Identify which cell holds the provided text, then report its (X, Y) central coordinate. 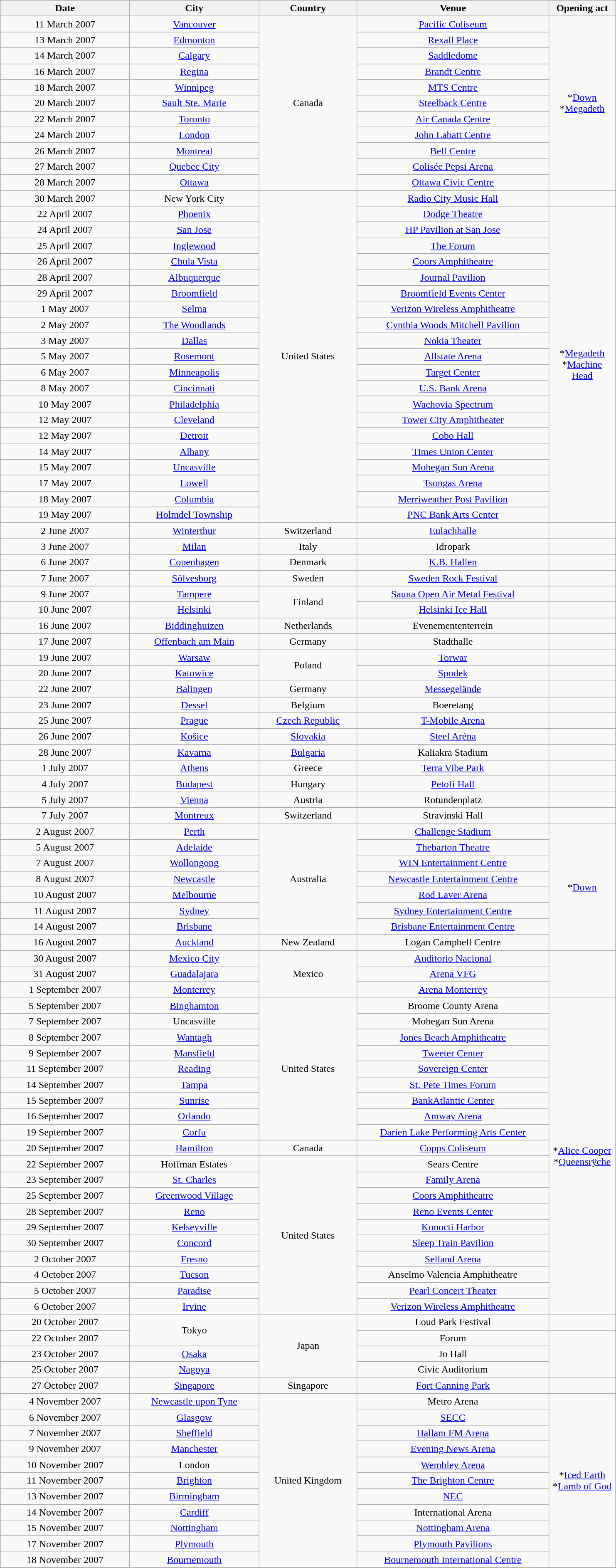
K.B. Hallen (453, 562)
Cleveland (195, 420)
20 September 2007 (65, 1148)
Target Center (453, 372)
6 October 2007 (65, 1306)
Regina (195, 72)
Bulgaria (308, 752)
Lowell (195, 483)
Sauna Open Air Metal Festival (453, 594)
Hamilton (195, 1148)
Selland Arena (453, 1259)
13 November 2007 (65, 1496)
Slovakia (308, 737)
22 April 2007 (65, 214)
Nottingham (195, 1528)
Winterthur (195, 531)
10 June 2007 (65, 610)
13 March 2007 (65, 40)
29 September 2007 (65, 1227)
Broome County Arena (453, 1006)
Guadalajara (195, 974)
2 August 2007 (65, 831)
Messegelände (453, 689)
Biddinghuizen (195, 626)
16 September 2007 (65, 1116)
Kavarna (195, 752)
25 June 2007 (65, 721)
Sydney (195, 910)
Brandt Centre (453, 72)
17 May 2007 (65, 483)
Bell Centre (453, 151)
San Jose (195, 230)
23 June 2007 (65, 705)
Cynthia Woods Mitchell Pavilion (453, 325)
Konocti Harbor (453, 1227)
Irvine (195, 1306)
Hoffman Estates (195, 1164)
2 May 2007 (65, 325)
Wembley Arena (453, 1464)
Boeretang (453, 705)
Jones Beach Amphitheatre (453, 1037)
Selma (195, 309)
Minneapolis (195, 372)
Czech Republic (308, 721)
Newcastle upon Tyne (195, 1401)
Austria (308, 800)
Tokyo (195, 1330)
SECC (453, 1417)
Dodge Theatre (453, 214)
17 June 2007 (65, 641)
Auditorio Nacional (453, 958)
Civic Auditorium (453, 1370)
Hallam FM Arena (453, 1433)
7 September 2007 (65, 1021)
Holmdel Township (195, 515)
Poland (308, 665)
16 June 2007 (65, 626)
6 June 2007 (65, 562)
11 March 2007 (65, 24)
18 March 2007 (65, 87)
28 June 2007 (65, 752)
28 April 2007 (65, 277)
BankAtlantic Center (453, 1101)
Greece (308, 768)
28 March 2007 (65, 182)
New York City (195, 198)
Vienna (195, 800)
Kaliakra Stadium (453, 752)
30 September 2007 (65, 1243)
25 April 2007 (65, 246)
Sweden (308, 578)
Milan (195, 547)
Thebarton Theatre (453, 847)
Brisbane Entertainment Centre (453, 926)
Finland (308, 602)
10 August 2007 (65, 895)
10 May 2007 (65, 404)
Columbia (195, 499)
Torwar (453, 657)
Sunrise (195, 1101)
24 April 2007 (65, 230)
Detroit (195, 435)
Ottawa Civic Centre (453, 182)
U.S. Bank Arena (453, 388)
Petofi Hall (453, 784)
4 October 2007 (65, 1275)
22 September 2007 (65, 1164)
*Alice Cooper*Queensrÿche (582, 1156)
Saddledome (453, 56)
Albuquerque (195, 277)
5 September 2007 (65, 1006)
14 November 2007 (65, 1512)
8 August 2007 (65, 879)
Forum (453, 1338)
*Down (582, 887)
Stravinski Hall (453, 816)
Evenemententerrein (453, 626)
Balingen (195, 689)
Nagoya (195, 1370)
19 June 2007 (65, 657)
25 September 2007 (65, 1195)
Budapest (195, 784)
Times Union Center (453, 451)
26 March 2007 (65, 151)
Amway Arena (453, 1116)
10 November 2007 (65, 1464)
6 May 2007 (65, 372)
Albany (195, 451)
Country (308, 8)
Greenwood Village (195, 1195)
Tweeter Center (453, 1053)
Jo Hall (453, 1354)
Eulachhalle (453, 531)
*Iced Earth*Lamb of God (582, 1481)
WIN Entertainment Centre (453, 863)
22 October 2007 (65, 1338)
5 May 2007 (65, 356)
5 August 2007 (65, 847)
Montreux (195, 816)
30 March 2007 (65, 198)
Anselmo Valencia Amphitheatre (453, 1275)
Birmingham (195, 1496)
3 May 2007 (65, 341)
Japan (308, 1346)
26 June 2007 (65, 737)
Brighton (195, 1481)
Reno (195, 1212)
Denmark (308, 562)
Belgium (308, 705)
Paradise (195, 1291)
Sölvesborg (195, 578)
Plymouth (195, 1544)
Spodek (453, 673)
Athens (195, 768)
Nottingham Arena (453, 1528)
Date (65, 8)
20 October 2007 (65, 1322)
Toronto (195, 119)
4 July 2007 (65, 784)
18 May 2007 (65, 499)
New Zealand (308, 942)
Loud Park Festival (453, 1322)
St. Pete Times Forum (453, 1085)
Sault Ste. Marie (195, 103)
City (195, 8)
Tampere (195, 594)
Košice (195, 737)
Venue (453, 8)
Perth (195, 831)
Merriweather Post Pavilion (453, 499)
Mexico (308, 974)
Wachovia Spectrum (453, 404)
The Brighton Centre (453, 1481)
Darien Lake Performing Arts Center (453, 1132)
The Woodlands (195, 325)
22 June 2007 (65, 689)
1 September 2007 (65, 990)
Steel Aréna (453, 737)
Montreal (195, 151)
23 October 2007 (65, 1354)
Offenbach am Main (195, 641)
St. Charles (195, 1180)
Warsaw (195, 657)
Opening act (582, 8)
Ottawa (195, 182)
Cardiff (195, 1512)
25 October 2007 (65, 1370)
Air Canada Centre (453, 119)
Reno Events Center (453, 1212)
2 June 2007 (65, 531)
MTS Centre (453, 87)
29 April 2007 (65, 293)
Cobo Hall (453, 435)
Edmonton (195, 40)
27 March 2007 (65, 166)
7 November 2007 (65, 1433)
Rod Laver Arena (453, 895)
Prague (195, 721)
Cincinnati (195, 388)
Binghamton (195, 1006)
6 November 2007 (65, 1417)
8 September 2007 (65, 1037)
Stadthalle (453, 641)
22 March 2007 (65, 119)
Terra Vibe Park (453, 768)
5 July 2007 (65, 800)
Wantagh (195, 1037)
27 October 2007 (65, 1385)
9 June 2007 (65, 594)
24 March 2007 (65, 135)
Australia (308, 879)
18 November 2007 (65, 1560)
Hungary (308, 784)
Osaka (195, 1354)
Wollongong (195, 863)
Sheffield (195, 1433)
17 November 2007 (65, 1544)
Katowice (195, 673)
Bournemouth International Centre (453, 1560)
Inglewood (195, 246)
Rosemont (195, 356)
Radio City Music Hall (453, 198)
Copenhagen (195, 562)
United Kingdom (308, 1481)
Allstate Arena (453, 356)
14 March 2007 (65, 56)
Family Arena (453, 1180)
John Labatt Centre (453, 135)
16 August 2007 (65, 942)
Corfu (195, 1132)
11 August 2007 (65, 910)
9 September 2007 (65, 1053)
T-Mobile Arena (453, 721)
23 September 2007 (65, 1180)
Mansfield (195, 1053)
NEC (453, 1496)
Italy (308, 547)
HP Pavilion at San Jose (453, 230)
Rexall Place (453, 40)
15 November 2007 (65, 1528)
Logan Campbell Centre (453, 942)
Copps Coliseum (453, 1148)
7 August 2007 (65, 863)
30 August 2007 (65, 958)
Sydney Entertainment Centre (453, 910)
11 September 2007 (65, 1069)
*Megadeth*Machine Head (582, 364)
5 October 2007 (65, 1291)
19 September 2007 (65, 1132)
20 June 2007 (65, 673)
Broomfield Events Center (453, 293)
PNC Bank Arts Center (453, 515)
The Forum (453, 246)
Dessel (195, 705)
28 September 2007 (65, 1212)
Chula Vista (195, 262)
Concord (195, 1243)
Glasgow (195, 1417)
Colisée Pepsi Arena (453, 166)
Mexico City (195, 958)
Arena VFG (453, 974)
Sweden Rock Festival (453, 578)
Pacific Coliseum (453, 24)
Philadelphia (195, 404)
Tucson (195, 1275)
26 April 2007 (65, 262)
Steelback Centre (453, 103)
Vancouver (195, 24)
Monterrey (195, 990)
Nokia Theater (453, 341)
Plymouth Pavilions (453, 1544)
Sears Centre (453, 1164)
Idropark (453, 547)
Netherlands (308, 626)
Reading (195, 1069)
14 May 2007 (65, 451)
Manchester (195, 1449)
Pearl Concert Theater (453, 1291)
14 September 2007 (65, 1085)
Quebec City (195, 166)
Helsinki (195, 610)
Metro Arena (453, 1401)
Sovereign Center (453, 1069)
Tower City Amphitheater (453, 420)
International Arena (453, 1512)
Sleep Train Pavilion (453, 1243)
Journal Pavilion (453, 277)
Evening News Arena (453, 1449)
Broomfield (195, 293)
8 May 2007 (65, 388)
Helsinki Ice Hall (453, 610)
1 May 2007 (65, 309)
Calgary (195, 56)
Auckland (195, 942)
Arena Monterrey (453, 990)
Newcastle Entertainment Centre (453, 879)
15 September 2007 (65, 1101)
20 March 2007 (65, 103)
Kelseyville (195, 1227)
Winnipeg (195, 87)
Fort Canning Park (453, 1385)
Adelaide (195, 847)
Fresno (195, 1259)
11 November 2007 (65, 1481)
3 June 2007 (65, 547)
Melbourne (195, 895)
Dallas (195, 341)
Phoenix (195, 214)
Rotundenplatz (453, 800)
*Down*Megadeth (582, 103)
Tampa (195, 1085)
15 May 2007 (65, 467)
14 August 2007 (65, 926)
9 November 2007 (65, 1449)
4 November 2007 (65, 1401)
Tsongas Arena (453, 483)
Orlando (195, 1116)
19 May 2007 (65, 515)
Brisbane (195, 926)
16 March 2007 (65, 72)
1 July 2007 (65, 768)
7 July 2007 (65, 816)
31 August 2007 (65, 974)
Bournemouth (195, 1560)
2 October 2007 (65, 1259)
7 June 2007 (65, 578)
Challenge Stadium (453, 831)
Newcastle (195, 879)
